Detect which cell encompasses the target text, then output its [x, y] center coordinate. 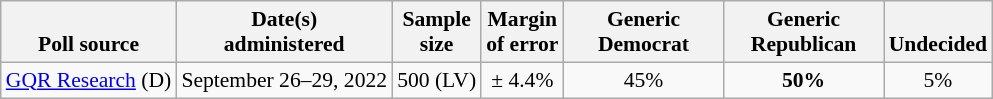
± 4.4% [522, 80]
GenericRepublican [804, 32]
Samplesize [436, 32]
GQR Research (D) [89, 80]
Date(s)administered [284, 32]
45% [643, 80]
September 26–29, 2022 [284, 80]
Undecided [938, 32]
50% [804, 80]
Marginof error [522, 32]
5% [938, 80]
GenericDemocrat [643, 32]
500 (LV) [436, 80]
Poll source [89, 32]
